Find where the given text appears and provide that cell's center as (x, y) coordinate. 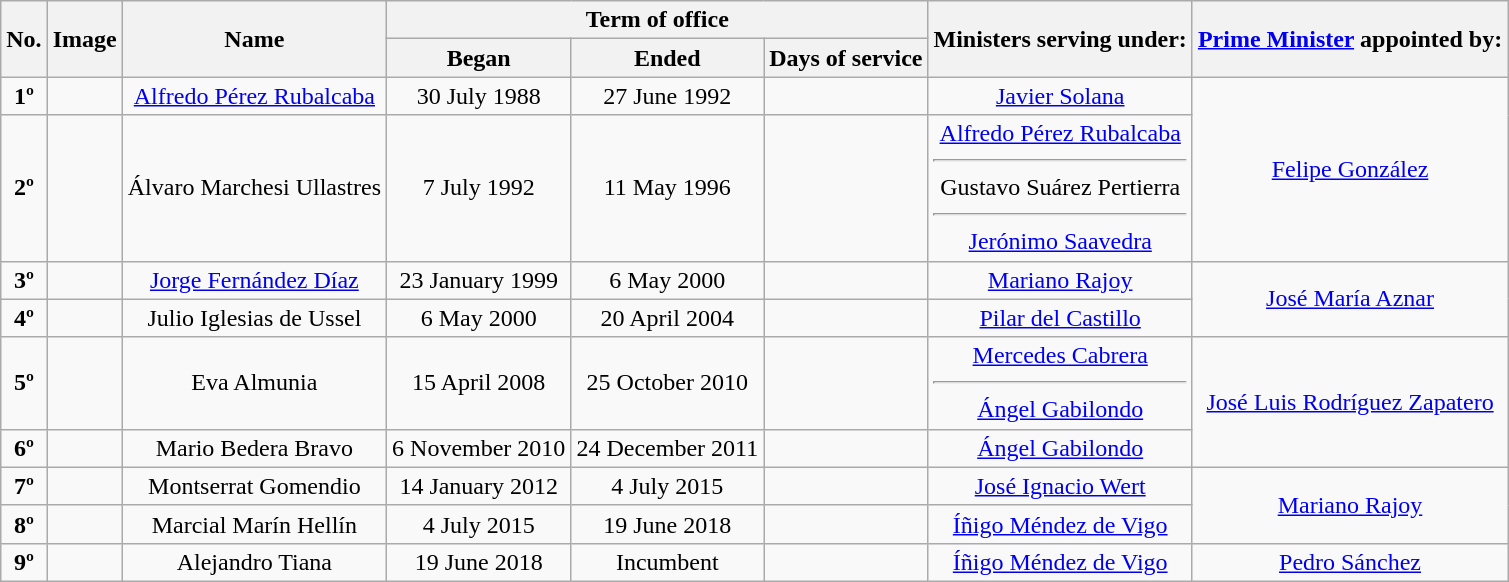
6º (24, 448)
Ended (668, 58)
Jorge Fernández Díaz (254, 280)
Álvaro Marchesi Ullastres (254, 188)
6 November 2010 (479, 448)
Montserrat Gomendio (254, 486)
Mercedes CabreraÁngel Gabilondo (1060, 383)
3º (24, 280)
4º (24, 318)
Name (254, 39)
Ángel Gabilondo (1060, 448)
20 April 2004 (668, 318)
7 July 1992 (479, 188)
Alfredo Pérez RubalcabaGustavo Suárez PertierraJerónimo Saavedra (1060, 188)
27 June 1992 (668, 96)
8º (24, 524)
11 May 1996 (668, 188)
14 January 2012 (479, 486)
Julio Iglesias de Ussel (254, 318)
Eva Almunia (254, 383)
Alejandro Tiana (254, 562)
30 July 1988 (479, 96)
Javier Solana (1060, 96)
9º (24, 562)
Pilar del Castillo (1060, 318)
José Luis Rodríguez Zapatero (1350, 402)
No. (24, 39)
23 January 1999 (479, 280)
José María Aznar (1350, 299)
2º (24, 188)
Image (84, 39)
Incumbent (668, 562)
5º (24, 383)
Term of office (658, 20)
Ministers serving under: (1060, 39)
24 December 2011 (668, 448)
Days of service (846, 58)
Felipe González (1350, 169)
Mario Bedera Bravo (254, 448)
Marcial Marín Hellín (254, 524)
Prime Minister appointed by: (1350, 39)
Began (479, 58)
José Ignacio Wert (1060, 486)
15 April 2008 (479, 383)
1º (24, 96)
7º (24, 486)
Pedro Sánchez (1350, 562)
Alfredo Pérez Rubalcaba (254, 96)
25 October 2010 (668, 383)
